For the text-containing cell, return its midpoint in (x, y) coordinate format. 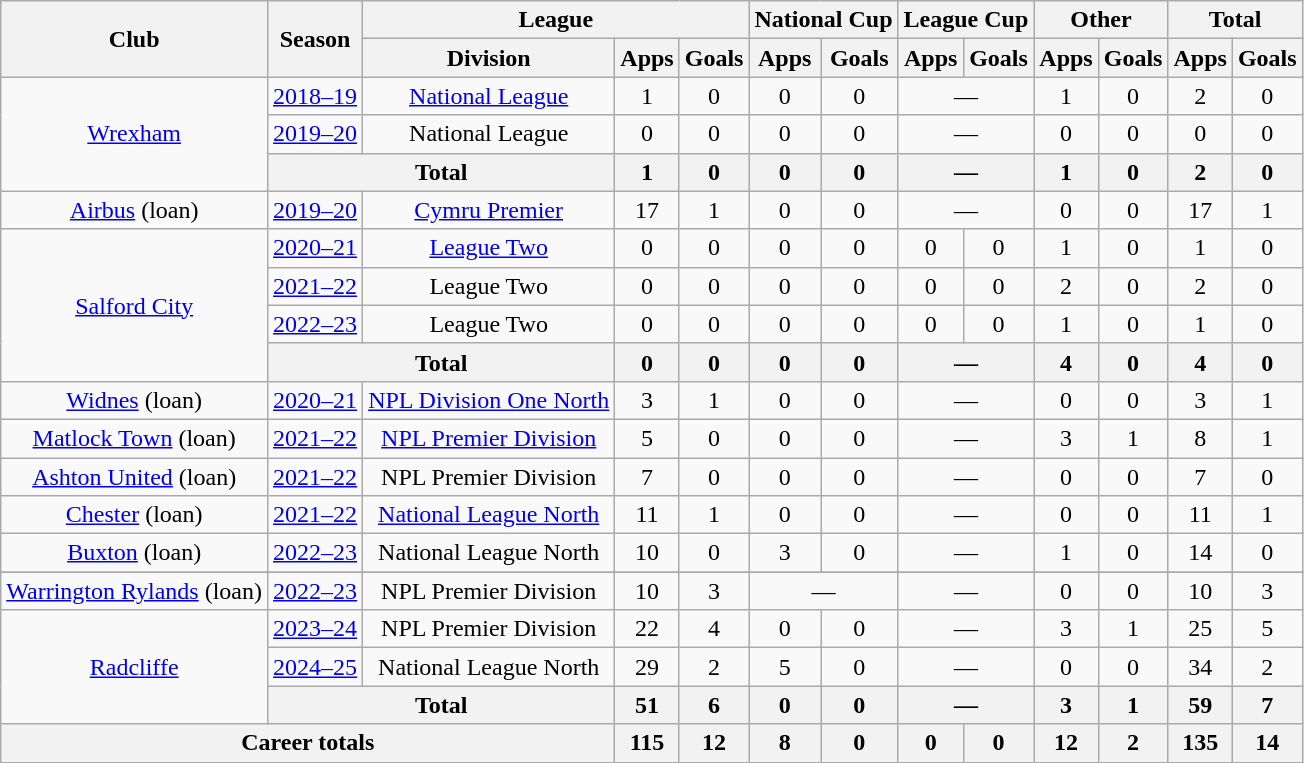
Chester (loan) (134, 515)
Widnes (loan) (134, 400)
22 (647, 629)
Warrington Rylands (loan) (134, 591)
Matlock Town (loan) (134, 438)
51 (647, 705)
135 (1200, 743)
League (556, 20)
34 (1200, 667)
Ashton United (loan) (134, 477)
Airbus (loan) (134, 210)
115 (647, 743)
2018–19 (316, 96)
Other (1101, 20)
Wrexham (134, 134)
Season (316, 39)
Career totals (308, 743)
Club (134, 39)
29 (647, 667)
League Cup (966, 20)
Division (489, 58)
Radcliffe (134, 667)
Buxton (loan) (134, 553)
National Cup (824, 20)
59 (1200, 705)
25 (1200, 629)
6 (714, 705)
2024–25 (316, 667)
Cymru Premier (489, 210)
Salford City (134, 305)
NPL Division One North (489, 400)
2023–24 (316, 629)
